Scan for the cell matching the given text and deliver its (x, y) coordinate at center. 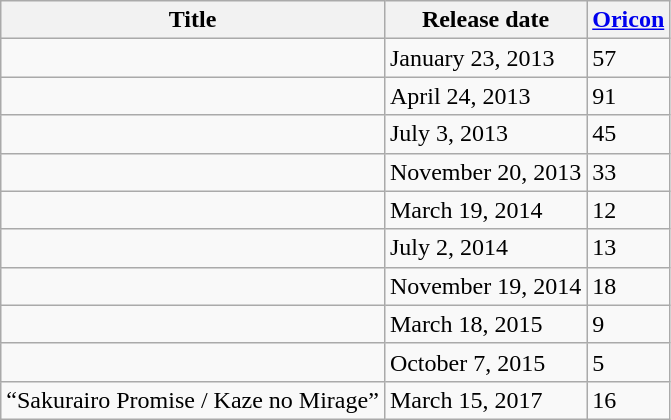
October 7, 2015 (485, 362)
Release date (485, 20)
Title (193, 20)
13 (628, 248)
November 19, 2014 (485, 286)
March 15, 2017 (485, 400)
March 19, 2014 (485, 210)
Oricon (628, 20)
18 (628, 286)
April 24, 2013 (485, 96)
March 18, 2015 (485, 324)
January 23, 2013 (485, 58)
November 20, 2013 (485, 172)
16 (628, 400)
45 (628, 134)
“Sakurairo Promise / Kaze no Mirage” (193, 400)
33 (628, 172)
91 (628, 96)
9 (628, 324)
July 3, 2013 (485, 134)
57 (628, 58)
5 (628, 362)
July 2, 2014 (485, 248)
12 (628, 210)
